Provide the [x, y] coordinate of the cell's center where the given text is located.  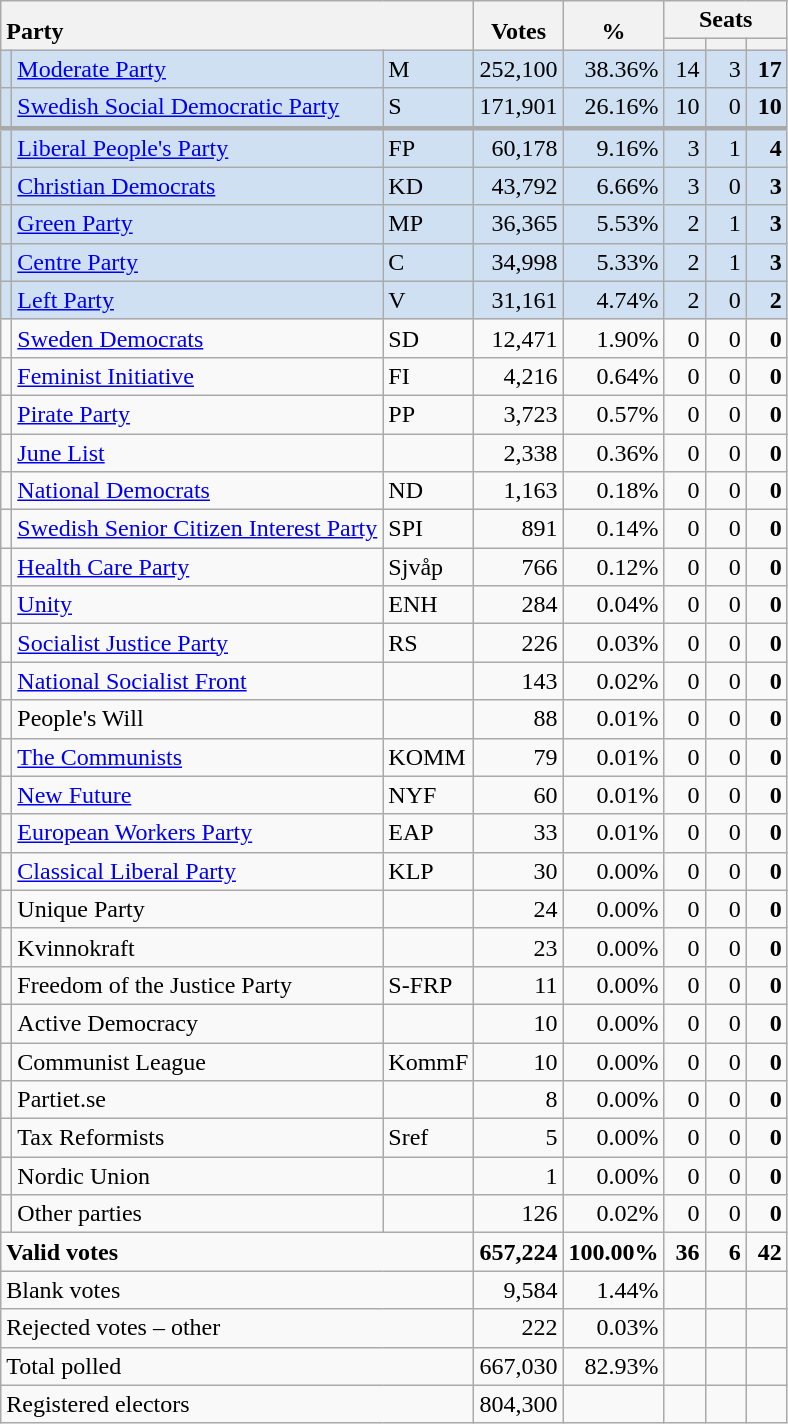
Pirate Party [198, 414]
V [428, 300]
0.64% [614, 376]
804,300 [518, 1404]
Christian Democrats [198, 186]
KLP [428, 871]
Nordic Union [198, 1176]
126 [518, 1214]
European Workers Party [198, 833]
Moderate Party [198, 69]
6.66% [614, 186]
Valid votes [238, 1252]
3,723 [518, 414]
EAP [428, 833]
Swedish Senior Citizen Interest Party [198, 529]
Blank votes [238, 1290]
FP [428, 148]
ND [428, 491]
1.44% [614, 1290]
667,030 [518, 1366]
36,365 [518, 224]
23 [518, 947]
226 [518, 643]
33 [518, 833]
KOMM [428, 757]
S [428, 108]
4,216 [518, 376]
Seats [726, 20]
0.04% [614, 605]
60,178 [518, 148]
Unity [198, 605]
252,100 [518, 69]
82.93% [614, 1366]
Left Party [198, 300]
ENH [428, 605]
5.53% [614, 224]
PP [428, 414]
60 [518, 795]
2,338 [518, 453]
222 [518, 1328]
5.33% [614, 262]
Unique Party [198, 909]
Registered electors [238, 1404]
Green Party [198, 224]
Party [238, 26]
9,584 [518, 1290]
KommF [428, 1061]
The Communists [198, 757]
People's Will [198, 719]
88 [518, 719]
June List [198, 453]
0.57% [614, 414]
891 [518, 529]
Socialist Justice Party [198, 643]
284 [518, 605]
Freedom of the Justice Party [198, 985]
Sweden Democrats [198, 338]
36 [684, 1252]
Kvinnokraft [198, 947]
RS [428, 643]
Health Care Party [198, 567]
KD [428, 186]
42 [766, 1252]
0.36% [614, 453]
14 [684, 69]
38.36% [614, 69]
Active Democracy [198, 1023]
17 [766, 69]
Feminist Initiative [198, 376]
766 [518, 567]
657,224 [518, 1252]
100.00% [614, 1252]
9.16% [614, 148]
0.18% [614, 491]
31,161 [518, 300]
Total polled [238, 1366]
11 [518, 985]
National Democrats [198, 491]
Swedish Social Democratic Party [198, 108]
SPI [428, 529]
SD [428, 338]
8 [518, 1100]
Classical Liberal Party [198, 871]
NYF [428, 795]
143 [518, 681]
171,901 [518, 108]
43,792 [518, 186]
FI [428, 376]
4.74% [614, 300]
0.14% [614, 529]
Sjvåp [428, 567]
1,163 [518, 491]
5 [518, 1138]
% [614, 26]
26.16% [614, 108]
MP [428, 224]
24 [518, 909]
New Future [198, 795]
Other parties [198, 1214]
C [428, 262]
Communist League [198, 1061]
12,471 [518, 338]
34,998 [518, 262]
Liberal People's Party [198, 148]
30 [518, 871]
Rejected votes – other [238, 1328]
S-FRP [428, 985]
79 [518, 757]
Sref [428, 1138]
1.90% [614, 338]
Centre Party [198, 262]
0.12% [614, 567]
National Socialist Front [198, 681]
Partiet.se [198, 1100]
M [428, 69]
6 [726, 1252]
Votes [518, 26]
4 [766, 148]
Tax Reformists [198, 1138]
